Scan for the cell matching the given text and deliver its [x, y] coordinate at center. 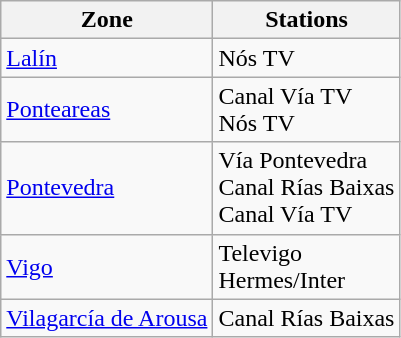
Zone [107, 20]
TelevigoHermes/Inter [306, 266]
Pontevedra [107, 188]
Canal Rías Baixas [306, 318]
Ponteareas [107, 110]
Nós TV [306, 58]
Stations [306, 20]
Vía PontevedraCanal Rías BaixasCanal Vía TV [306, 188]
Canal Vía TVNós TV [306, 110]
Vigo [107, 266]
Vilagarcía de Arousa [107, 318]
Lalín [107, 58]
